Return the (X, Y) coordinate for the center point of the cell that contains the specified text.  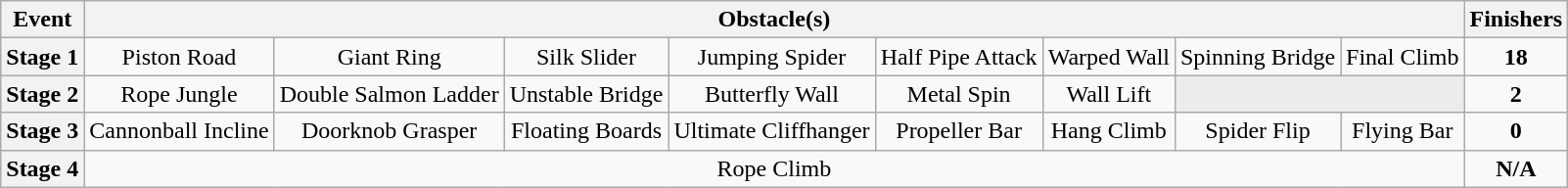
Jumping Spider (771, 57)
Warped Wall (1108, 57)
N/A (1516, 168)
Propeller Bar (959, 131)
Event (43, 20)
Rope Jungle (179, 94)
Wall Lift (1108, 94)
Double Salmon Ladder (390, 94)
0 (1516, 131)
Half Pipe Attack (959, 57)
Floating Boards (586, 131)
Flying Bar (1403, 131)
2 (1516, 94)
Cannonball Incline (179, 131)
Spinning Bridge (1257, 57)
Obstacle(s) (774, 20)
Ultimate Cliffhanger (771, 131)
Silk Slider (586, 57)
Spider Flip (1257, 131)
Hang Climb (1108, 131)
Stage 2 (43, 94)
Metal Spin (959, 94)
Piston Road (179, 57)
Final Climb (1403, 57)
Unstable Bridge (586, 94)
Butterfly Wall (771, 94)
Stage 4 (43, 168)
Stage 3 (43, 131)
Stage 1 (43, 57)
Giant Ring (390, 57)
Doorknob Grasper (390, 131)
Finishers (1516, 20)
18 (1516, 57)
Rope Climb (774, 168)
